Output the (X, Y) coordinate of the center of the cell containing the given text.  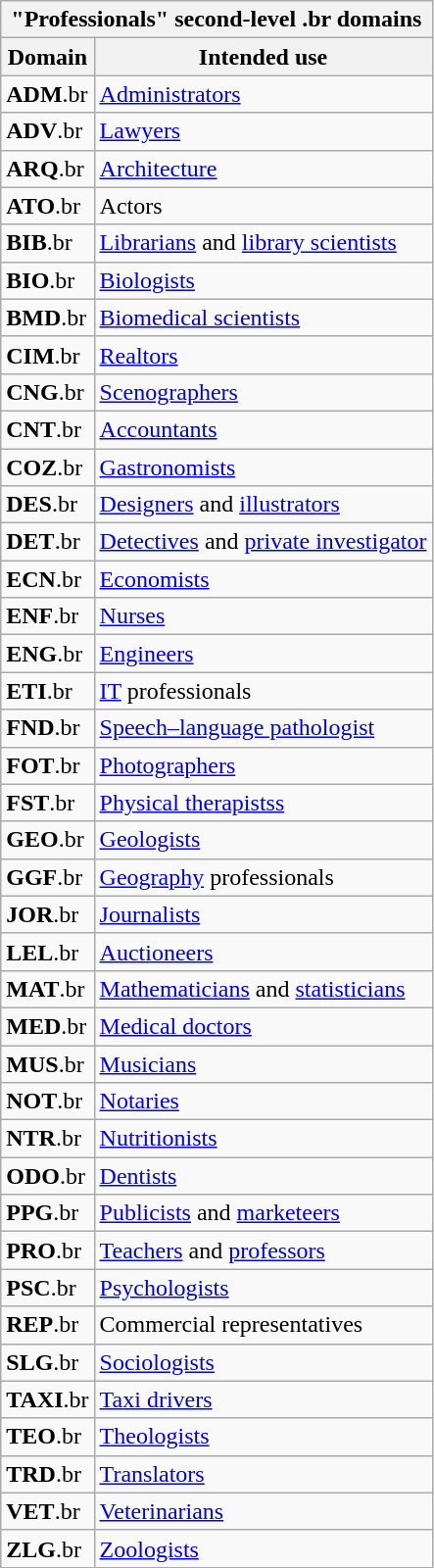
Gastronomists (263, 467)
Actors (263, 206)
TEO.br (47, 1437)
ARQ.br (47, 169)
Biologists (263, 280)
FND.br (47, 728)
ATO.br (47, 206)
Geography professionals (263, 877)
VET.br (47, 1511)
Commercial representatives (263, 1325)
NOT.br (47, 1102)
Theologists (263, 1437)
Nutritionists (263, 1139)
ENF.br (47, 616)
Speech–language pathologist (263, 728)
Scenographers (263, 392)
MAT.br (47, 989)
Biomedical scientists (263, 318)
FST.br (47, 803)
MUS.br (47, 1063)
ODO.br (47, 1176)
Dentists (263, 1176)
Photographers (263, 765)
Teachers and professors (263, 1250)
CNG.br (47, 392)
SLG.br (47, 1362)
Auctioneers (263, 952)
Lawyers (263, 131)
ADV.br (47, 131)
Geologists (263, 840)
Realtors (263, 355)
Intended use (263, 57)
TAXI.br (47, 1399)
BIO.br (47, 280)
CIM.br (47, 355)
LEL.br (47, 952)
GEO.br (47, 840)
Translators (263, 1474)
COZ.br (47, 467)
BIB.br (47, 243)
Librarians and library scientists (263, 243)
Detectives and private investigator (263, 542)
Physical therapistss (263, 803)
ENG.br (47, 654)
DES.br (47, 505)
Designers and illustrators (263, 505)
REP.br (47, 1325)
MED.br (47, 1026)
"Professionals" second-level .br domains (217, 20)
TRD.br (47, 1474)
DET.br (47, 542)
Domain (47, 57)
Architecture (263, 169)
Musicians (263, 1063)
JOR.br (47, 914)
Sociologists (263, 1362)
Notaries (263, 1102)
GGF.br (47, 877)
Accountants (263, 429)
Publicists and marketeers (263, 1213)
NTR.br (47, 1139)
Economists (263, 579)
PSC.br (47, 1288)
BMD.br (47, 318)
CNT.br (47, 429)
ETI.br (47, 691)
Taxi drivers (263, 1399)
Nurses (263, 616)
Mathematicians and statisticians (263, 989)
Administrators (263, 94)
PPG.br (47, 1213)
FOT.br (47, 765)
Engineers (263, 654)
Zoologists (263, 1548)
Veterinarians (263, 1511)
ADM.br (47, 94)
Journalists (263, 914)
ECN.br (47, 579)
Medical doctors (263, 1026)
ZLG.br (47, 1548)
IT professionals (263, 691)
PRO.br (47, 1250)
Psychologists (263, 1288)
